Find where the given text appears and provide that cell's center as [X, Y] coordinate. 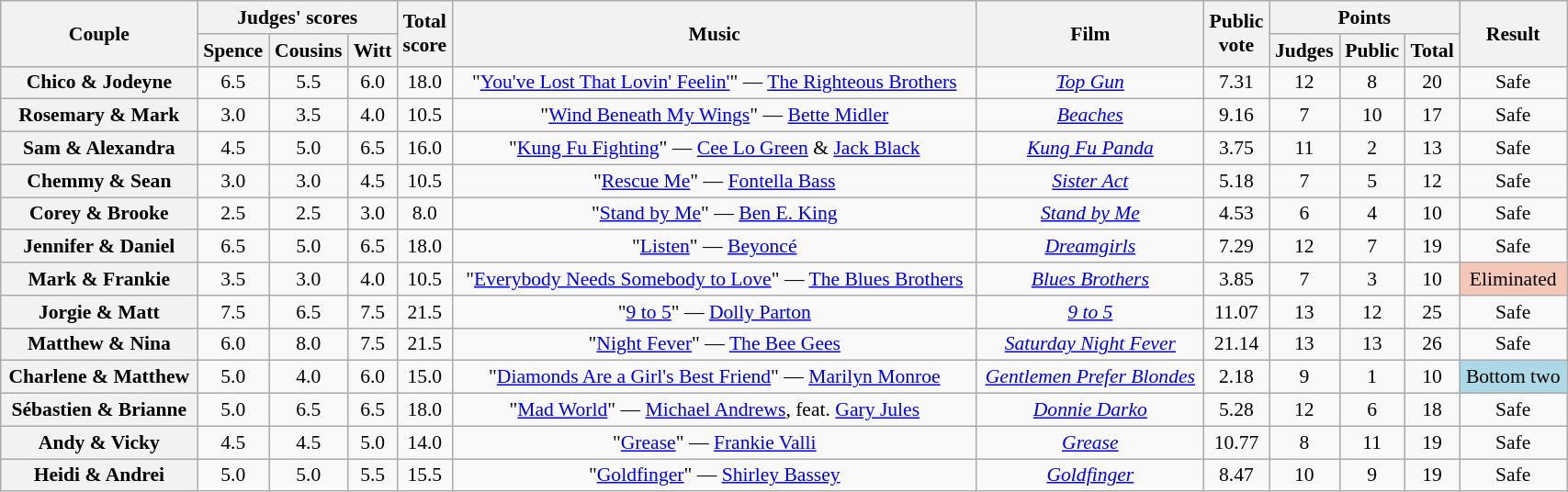
21.14 [1236, 344]
Gentlemen Prefer Blondes [1089, 377]
Andy & Vicky [99, 442]
20 [1431, 83]
7.31 [1236, 83]
Bottom two [1514, 377]
9.16 [1236, 116]
Totalscore [424, 33]
"9 to 5" — Dolly Parton [715, 312]
Saturday Night Fever [1089, 344]
9 to 5 [1089, 312]
2 [1372, 149]
Matthew & Nina [99, 344]
"Mad World" — Michael Andrews, feat. Gary Jules [715, 410]
Eliminated [1514, 279]
14.0 [424, 442]
Corey & Brooke [99, 214]
Public [1372, 50]
10.77 [1236, 442]
Total [1431, 50]
Jorgie & Matt [99, 312]
Rosemary & Mark [99, 116]
Dreamgirls [1089, 247]
5.18 [1236, 181]
Film [1089, 33]
"Grease" — Frankie Valli [715, 442]
Sébastien & Brianne [99, 410]
Jennifer & Daniel [99, 247]
Stand by Me [1089, 214]
2.18 [1236, 377]
"You've Lost That Lovin' Feelin'" — The Righteous Brothers [715, 83]
"Wind Beneath My Wings" — Bette Midler [715, 116]
Witt [373, 50]
"Rescue Me" — Fontella Bass [715, 181]
"Diamonds Are a Girl's Best Friend" — Marilyn Monroe [715, 377]
Top Gun [1089, 83]
Mark & Frankie [99, 279]
Points [1365, 17]
Charlene & Matthew [99, 377]
"Everybody Needs Somebody to Love" — The Blues Brothers [715, 279]
17 [1431, 116]
Couple [99, 33]
Grease [1089, 442]
4 [1372, 214]
1 [1372, 377]
15.5 [424, 475]
"Night Fever" — The Bee Gees [715, 344]
Goldfinger [1089, 475]
Judges' scores [298, 17]
25 [1431, 312]
Music [715, 33]
Result [1514, 33]
11.07 [1236, 312]
Heidi & Andrei [99, 475]
18 [1431, 410]
Blues Brothers [1089, 279]
Sam & Alexandra [99, 149]
Beaches [1089, 116]
7.29 [1236, 247]
4.53 [1236, 214]
"Goldfinger" — Shirley Bassey [715, 475]
26 [1431, 344]
3.75 [1236, 149]
Chemmy & Sean [99, 181]
5.28 [1236, 410]
"Stand by Me" — Ben E. King [715, 214]
16.0 [424, 149]
3 [1372, 279]
Sister Act [1089, 181]
Spence [233, 50]
Kung Fu Panda [1089, 149]
Chico & Jodeyne [99, 83]
3.85 [1236, 279]
Judges [1304, 50]
15.0 [424, 377]
Publicvote [1236, 33]
Donnie Darko [1089, 410]
"Listen" — Beyoncé [715, 247]
"Kung Fu Fighting" — Cee Lo Green & Jack Black [715, 149]
Cousins [309, 50]
5 [1372, 181]
8.47 [1236, 475]
